Determine the (X, Y) coordinate at the center of the cell enclosing the given text.  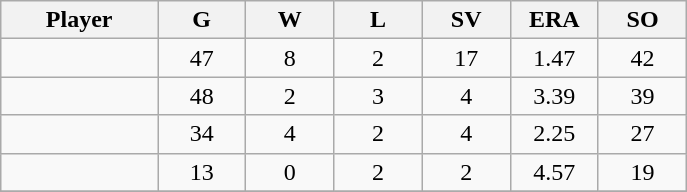
8 (290, 58)
0 (290, 172)
27 (642, 134)
2.25 (554, 134)
42 (642, 58)
SV (466, 20)
ERA (554, 20)
4.57 (554, 172)
19 (642, 172)
L (378, 20)
47 (202, 58)
48 (202, 96)
34 (202, 134)
39 (642, 96)
G (202, 20)
Player (80, 20)
17 (466, 58)
3.39 (554, 96)
W (290, 20)
1.47 (554, 58)
13 (202, 172)
3 (378, 96)
SO (642, 20)
